Return [X, Y] of the center of cell containing provided text 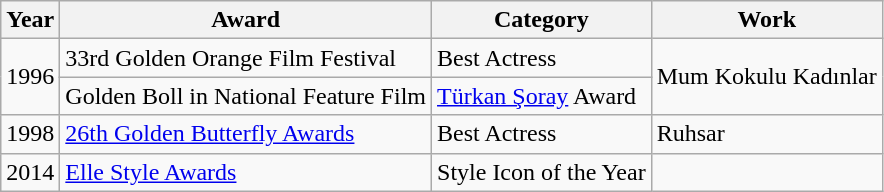
26th Golden Butterfly Awards [246, 134]
2014 [30, 172]
1996 [30, 77]
Türkan Şoray Award [542, 96]
Style Icon of the Year [542, 172]
Mum Kokulu Kadınlar [766, 77]
Golden Boll in National Feature Film [246, 96]
Elle Style Awards [246, 172]
33rd Golden Orange Film Festival [246, 58]
Year [30, 20]
1998 [30, 134]
Category [542, 20]
Ruhsar [766, 134]
Work [766, 20]
Award [246, 20]
